Identify which cell holds the provided text, then report its (X, Y) central coordinate. 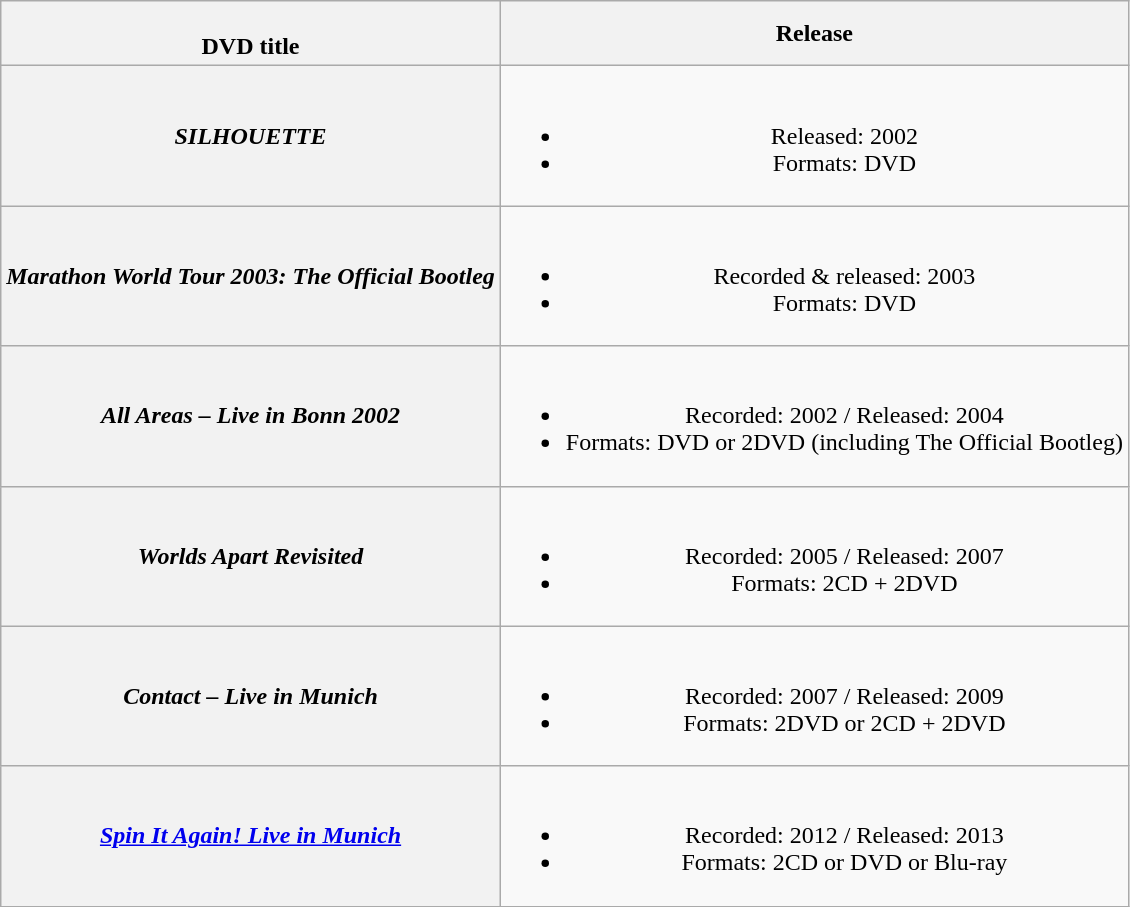
Release (814, 34)
Recorded: 2012 / Released: 2013Formats: 2CD or DVD or Blu-ray (814, 836)
Contact – Live in Munich (251, 696)
Worlds Apart Revisited (251, 556)
Recorded: 2007 / Released: 2009Formats: 2DVD or 2CD + 2DVD (814, 696)
All Areas – Live in Bonn 2002 (251, 416)
Recorded: 2002 / Released: 2004Formats: DVD or 2DVD (including The Official Bootleg) (814, 416)
DVD title (251, 34)
Recorded: 2005 / Released: 2007Formats: 2CD + 2DVD (814, 556)
SILHOUETTE (251, 136)
Marathon World Tour 2003: The Official Bootleg (251, 276)
Spin It Again! Live in Munich (251, 836)
Recorded & released: 2003Formats: DVD (814, 276)
Released: 2002Formats: DVD (814, 136)
